From the cell containing the given text, extract its center point as [x, y] coordinate. 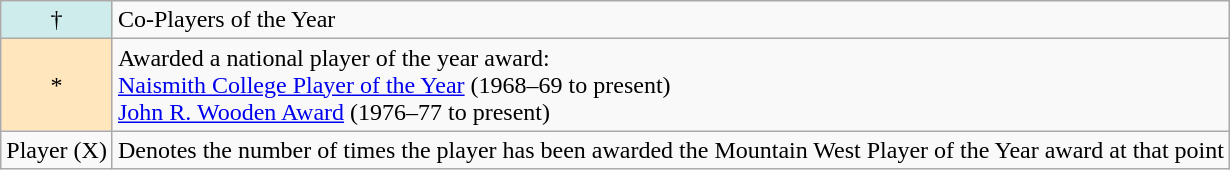
Player (X) [57, 150]
† [57, 20]
Denotes the number of times the player has been awarded the Mountain West Player of the Year award at that point [670, 150]
* [57, 85]
Awarded a national player of the year award:Naismith College Player of the Year (1968–69 to present) John R. Wooden Award (1976–77 to present) [670, 85]
Co-Players of the Year [670, 20]
